Find where the given text appears and provide that cell's center as (x, y) coordinate. 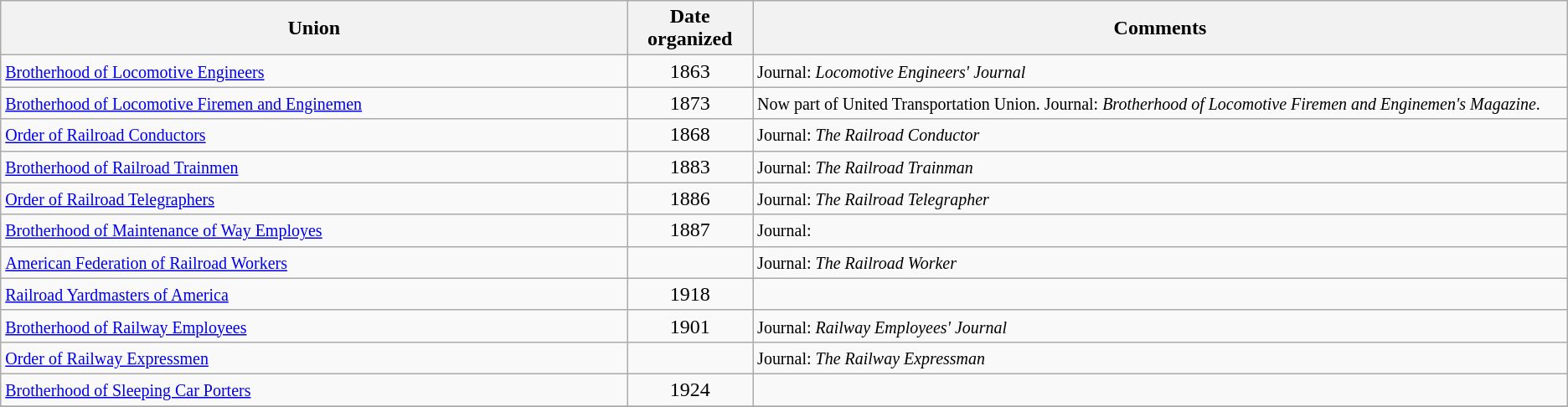
Order of Railroad Telegraphers (314, 198)
Journal: The Railroad Trainman (1161, 167)
Brotherhood of Railroad Trainmen (314, 167)
Order of Railway Expressmen (314, 358)
Journal: Locomotive Engineers' Journal (1161, 71)
Journal: The Railway Expressman (1161, 358)
American Federation of Railroad Workers (314, 262)
1887 (690, 230)
1873 (690, 103)
Order of Railroad Conductors (314, 135)
1901 (690, 326)
Journal: Railway Employees' Journal (1161, 326)
1883 (690, 167)
1863 (690, 71)
Brotherhood of Maintenance of Way Employes (314, 230)
1868 (690, 135)
Union (314, 28)
Brotherhood of Sleeping Car Porters (314, 389)
Railroad Yardmasters of America (314, 294)
1924 (690, 389)
Brotherhood of Locomotive Engineers (314, 71)
1886 (690, 198)
Brotherhood of Locomotive Firemen and Enginemen (314, 103)
Journal: The Railroad Worker (1161, 262)
Journal: The Railroad Conductor (1161, 135)
Now part of United Transportation Union. Journal: Brotherhood of Locomotive Firemen and Enginemen's Magazine. (1161, 103)
Date organized (690, 28)
1918 (690, 294)
Journal: The Railroad Telegrapher (1161, 198)
Journal: (1161, 230)
Brotherhood of Railway Employees (314, 326)
Comments (1161, 28)
